Capture the cell that displays the provided text and extract its (X, Y) central coordinate. 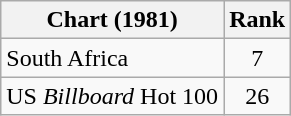
South Africa (112, 58)
US Billboard Hot 100 (112, 96)
Rank (258, 20)
26 (258, 96)
Chart (1981) (112, 20)
7 (258, 58)
